Detect which cell encompasses the target text, then output its (X, Y) center coordinate. 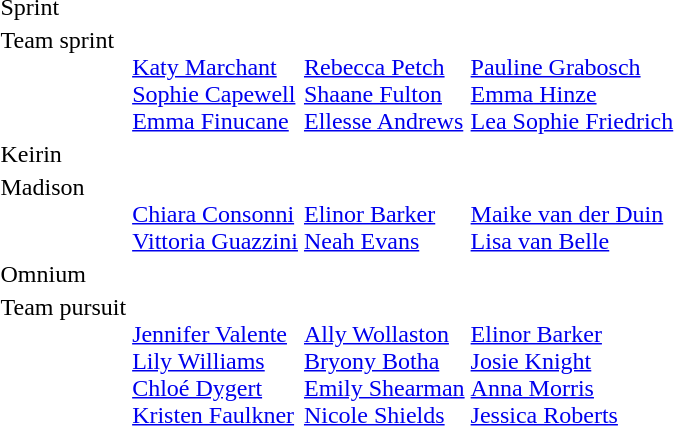
Chiara ConsonniVittoria Guazzini (216, 214)
Rebecca PetchShaane FultonEllesse Andrews (384, 80)
Elinor BarkerNeah Evans (384, 214)
Katy MarchantSophie CapewellEmma Finucane (216, 80)
